For the text-containing cell, return its midpoint in [X, Y] coordinate format. 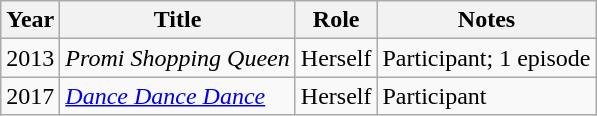
Role [336, 20]
2017 [30, 96]
Participant [486, 96]
Title [178, 20]
Year [30, 20]
Dance Dance Dance [178, 96]
Notes [486, 20]
2013 [30, 58]
Promi Shopping Queen [178, 58]
Participant; 1 episode [486, 58]
